Locate the cell with the specified text and output its (x, y) center coordinate. 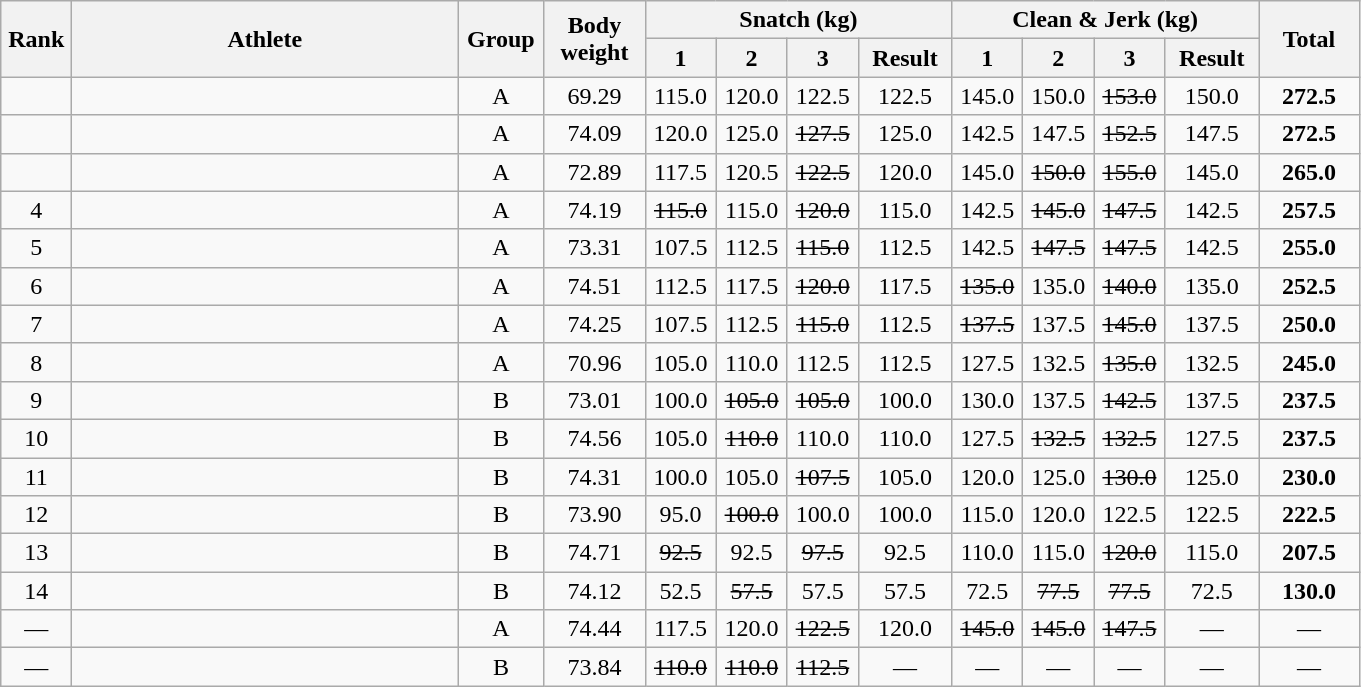
8 (36, 362)
69.29 (594, 96)
265.0 (1308, 172)
74.25 (594, 324)
14 (36, 591)
140.0 (1130, 286)
74.09 (594, 134)
74.19 (594, 210)
Athlete (265, 39)
70.96 (594, 362)
Group (501, 39)
155.0 (1130, 172)
Total (1308, 39)
Snatch (kg) (798, 20)
74.51 (594, 286)
Body weight (594, 39)
250.0 (1308, 324)
74.71 (594, 553)
252.5 (1308, 286)
Clean & Jerk (kg) (1106, 20)
74.31 (594, 477)
73.01 (594, 400)
73.84 (594, 667)
7 (36, 324)
74.44 (594, 629)
10 (36, 438)
4 (36, 210)
95.0 (680, 515)
255.0 (1308, 248)
74.12 (594, 591)
230.0 (1308, 477)
11 (36, 477)
152.5 (1130, 134)
207.5 (1308, 553)
257.5 (1308, 210)
73.31 (594, 248)
153.0 (1130, 96)
6 (36, 286)
120.5 (752, 172)
9 (36, 400)
52.5 (680, 591)
5 (36, 248)
222.5 (1308, 515)
97.5 (822, 553)
245.0 (1308, 362)
72.89 (594, 172)
13 (36, 553)
73.90 (594, 515)
74.56 (594, 438)
Rank (36, 39)
12 (36, 515)
